Provide the (X, Y) coordinate of the cell's center where the given text is located.  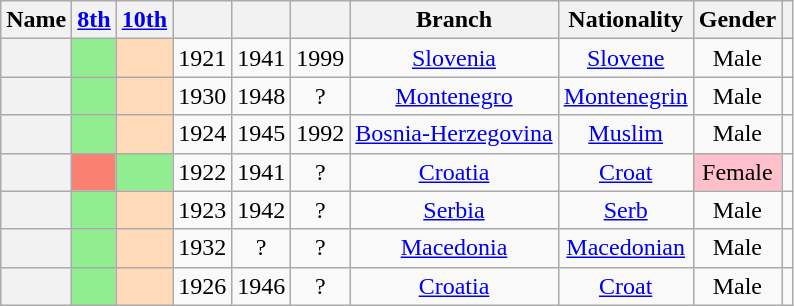
1945 (262, 134)
Female (737, 172)
Name (36, 20)
Macedonian (626, 248)
Montenegro (454, 96)
Slovene (626, 58)
1932 (202, 248)
1930 (202, 96)
8th (94, 20)
1926 (202, 286)
1942 (262, 210)
1948 (262, 96)
Nationality (626, 20)
10th (144, 20)
1992 (320, 134)
1924 (202, 134)
Montenegrin (626, 96)
1923 (202, 210)
Bosnia-Herzegovina (454, 134)
1999 (320, 58)
Muslim (626, 134)
1946 (262, 286)
Branch (454, 20)
Slovenia (454, 58)
1921 (202, 58)
1922 (202, 172)
Gender (737, 20)
Serbia (454, 210)
Serb (626, 210)
Macedonia (454, 248)
